Search for the cell housing the specified text and yield its (X, Y) center coordinate. 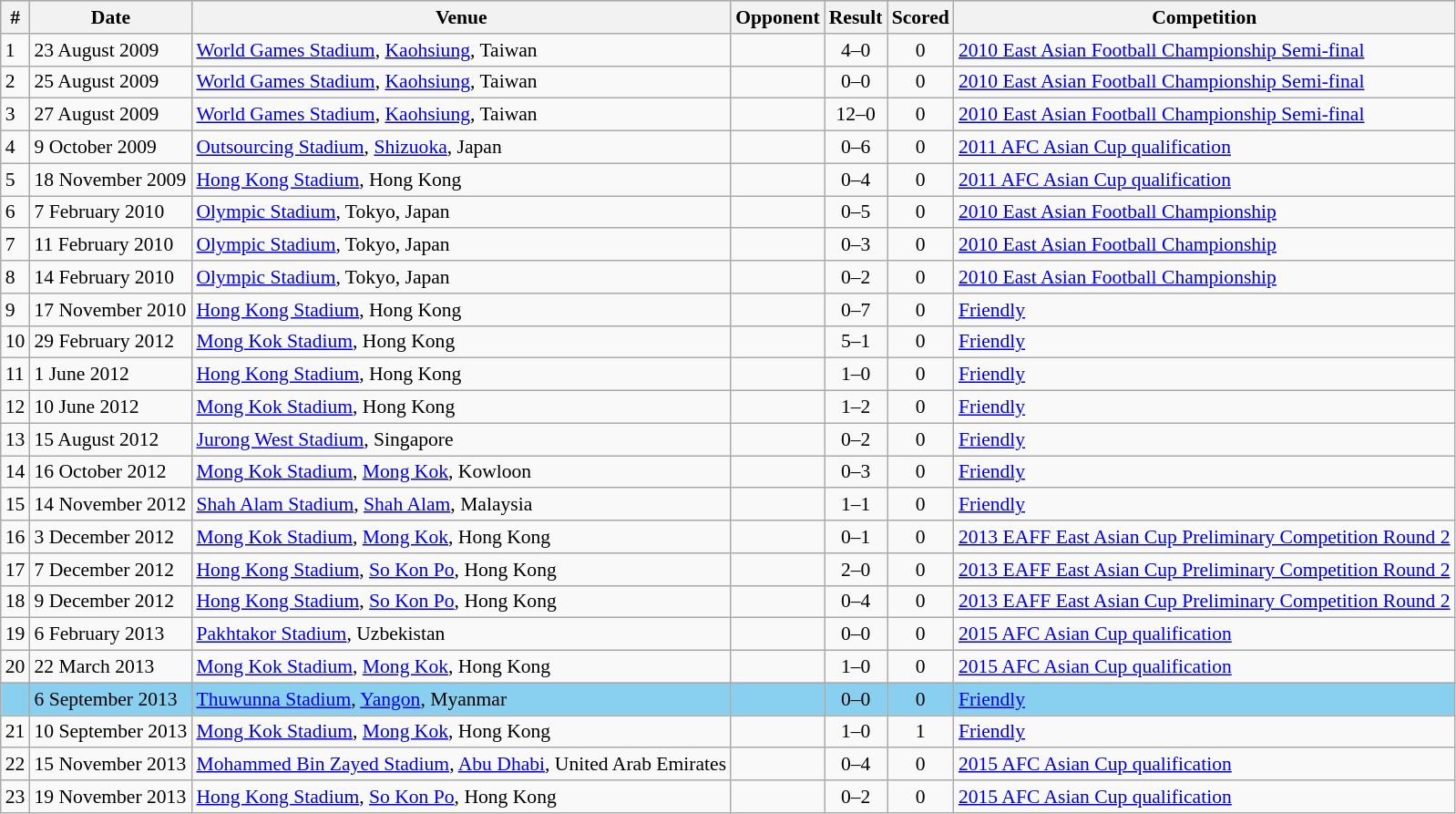
7 February 2010 (110, 212)
8 (15, 277)
12 (15, 407)
Mohammed Bin Zayed Stadium, Abu Dhabi, United Arab Emirates (461, 765)
10 June 2012 (110, 407)
3 (15, 115)
Result (856, 17)
17 November 2010 (110, 310)
Shah Alam Stadium, Shah Alam, Malaysia (461, 505)
6 February 2013 (110, 634)
29 February 2012 (110, 342)
5–1 (856, 342)
3 December 2012 (110, 537)
17 (15, 570)
22 March 2013 (110, 667)
14 (15, 472)
7 December 2012 (110, 570)
10 September 2013 (110, 732)
Opponent (778, 17)
5 (15, 180)
23 (15, 797)
1–2 (856, 407)
4–0 (856, 50)
12–0 (856, 115)
Date (110, 17)
# (15, 17)
16 October 2012 (110, 472)
14 February 2010 (110, 277)
Jurong West Stadium, Singapore (461, 439)
6 September 2013 (110, 699)
Competition (1205, 17)
20 (15, 667)
27 August 2009 (110, 115)
19 (15, 634)
2 (15, 82)
0–6 (856, 148)
22 (15, 765)
6 (15, 212)
2–0 (856, 570)
10 (15, 342)
18 November 2009 (110, 180)
21 (15, 732)
1–1 (856, 505)
0–1 (856, 537)
Mong Kok Stadium, Mong Kok, Kowloon (461, 472)
15 August 2012 (110, 439)
18 (15, 602)
11 (15, 375)
15 November 2013 (110, 765)
14 November 2012 (110, 505)
23 August 2009 (110, 50)
Pakhtakor Stadium, Uzbekistan (461, 634)
Thuwunna Stadium, Yangon, Myanmar (461, 699)
19 November 2013 (110, 797)
16 (15, 537)
15 (15, 505)
13 (15, 439)
9 December 2012 (110, 602)
0–7 (856, 310)
11 February 2010 (110, 245)
4 (15, 148)
0–5 (856, 212)
Scored (920, 17)
7 (15, 245)
9 (15, 310)
Outsourcing Stadium, Shizuoka, Japan (461, 148)
1 June 2012 (110, 375)
25 August 2009 (110, 82)
9 October 2009 (110, 148)
Venue (461, 17)
